For the text-containing cell, return its midpoint in (X, Y) coordinate format. 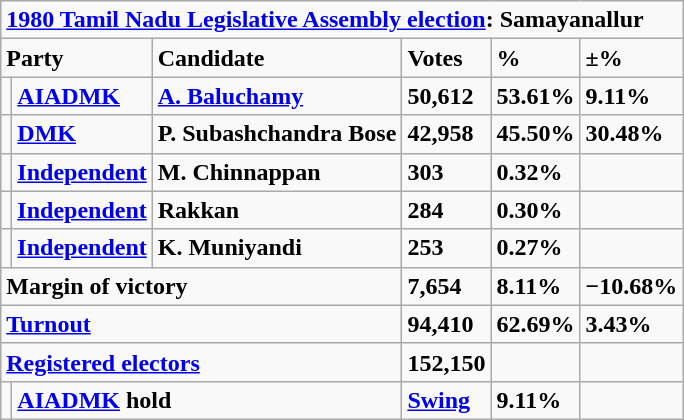
Rakkan (277, 210)
253 (446, 248)
K. Muniyandi (277, 248)
7,654 (446, 286)
0.30% (536, 210)
50,612 (446, 96)
303 (446, 172)
A. Baluchamy (277, 96)
30.48% (632, 134)
42,958 (446, 134)
8.11% (536, 286)
AIADMK hold (207, 400)
53.61% (536, 96)
Party (77, 58)
±% (632, 58)
Registered electors (202, 362)
62.69% (536, 324)
0.32% (536, 172)
0.27% (536, 248)
152,150 (446, 362)
94,410 (446, 324)
M. Chinnappan (277, 172)
284 (446, 210)
−10.68% (632, 286)
1980 Tamil Nadu Legislative Assembly election: Samayanallur (342, 20)
Candidate (277, 58)
3.43% (632, 324)
Turnout (202, 324)
% (536, 58)
AIADMK (82, 96)
Swing (446, 400)
45.50% (536, 134)
Votes (446, 58)
Margin of victory (202, 286)
DMK (82, 134)
P. Subashchandra Bose (277, 134)
